For the text-containing cell, return its midpoint in [X, Y] coordinate format. 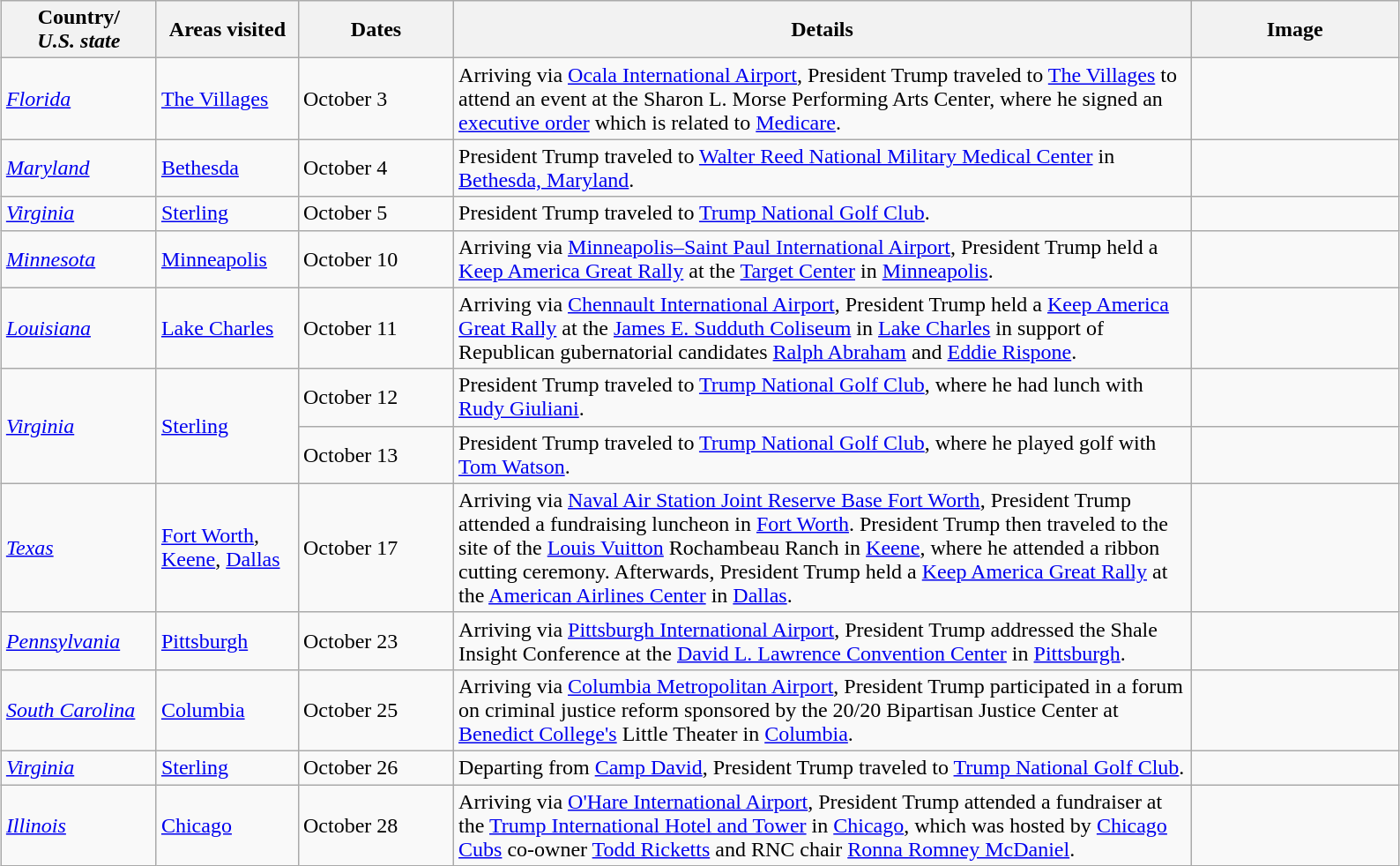
October 17 [376, 548]
October 25 [376, 710]
The Villages [227, 99]
Illinois [78, 825]
Arriving via Minneapolis–Saint Paul International Airport, President Trump held a Keep America Great Rally at the Target Center in Minneapolis. [823, 259]
Country/U.S. state [78, 30]
Columbia [227, 710]
President Trump traveled to Walter Reed National Military Medical Center in Bethesda, Maryland. [823, 168]
Details [823, 30]
Pennsylvania [78, 640]
Pittsburgh [227, 640]
Louisiana [78, 328]
October 28 [376, 825]
October 12 [376, 397]
Image [1295, 30]
Departing from Camp David, President Trump traveled to Trump National Golf Club. [823, 767]
Minnesota [78, 259]
Texas [78, 548]
Chicago [227, 825]
Minneapolis [227, 259]
October 10 [376, 259]
Maryland [78, 168]
October 4 [376, 168]
President Trump traveled to Trump National Golf Club, where he played golf with Tom Watson. [823, 455]
October 26 [376, 767]
October 13 [376, 455]
October 11 [376, 328]
Florida [78, 99]
Dates [376, 30]
Bethesda [227, 168]
Lake Charles [227, 328]
Fort Worth, Keene, Dallas [227, 548]
President Trump traveled to Trump National Golf Club. [823, 213]
Areas visited [227, 30]
President Trump traveled to Trump National Golf Club, where he had lunch with Rudy Giuliani. [823, 397]
October 5 [376, 213]
October 3 [376, 99]
October 23 [376, 640]
South Carolina [78, 710]
